Output the [x, y] coordinate of the center of the cell containing the given text.  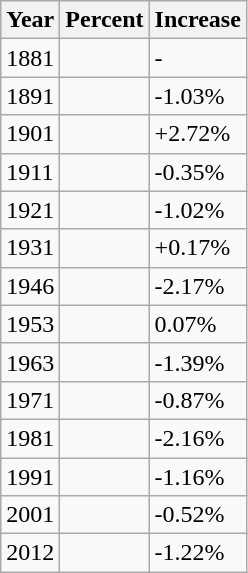
-1.39% [198, 362]
+0.17% [198, 248]
1963 [30, 362]
1911 [30, 172]
-0.52% [198, 515]
1921 [30, 210]
-0.35% [198, 172]
2001 [30, 515]
Increase [198, 20]
- [198, 58]
1991 [30, 477]
1891 [30, 96]
1931 [30, 248]
1881 [30, 58]
-1.22% [198, 553]
-0.87% [198, 400]
-1.16% [198, 477]
0.07% [198, 324]
1901 [30, 134]
+2.72% [198, 134]
1953 [30, 324]
1971 [30, 400]
2012 [30, 553]
Percent [104, 20]
1981 [30, 438]
Year [30, 20]
-2.17% [198, 286]
-1.03% [198, 96]
-1.02% [198, 210]
-2.16% [198, 438]
1946 [30, 286]
